Detect which cell encompasses the target text, then output its [X, Y] center coordinate. 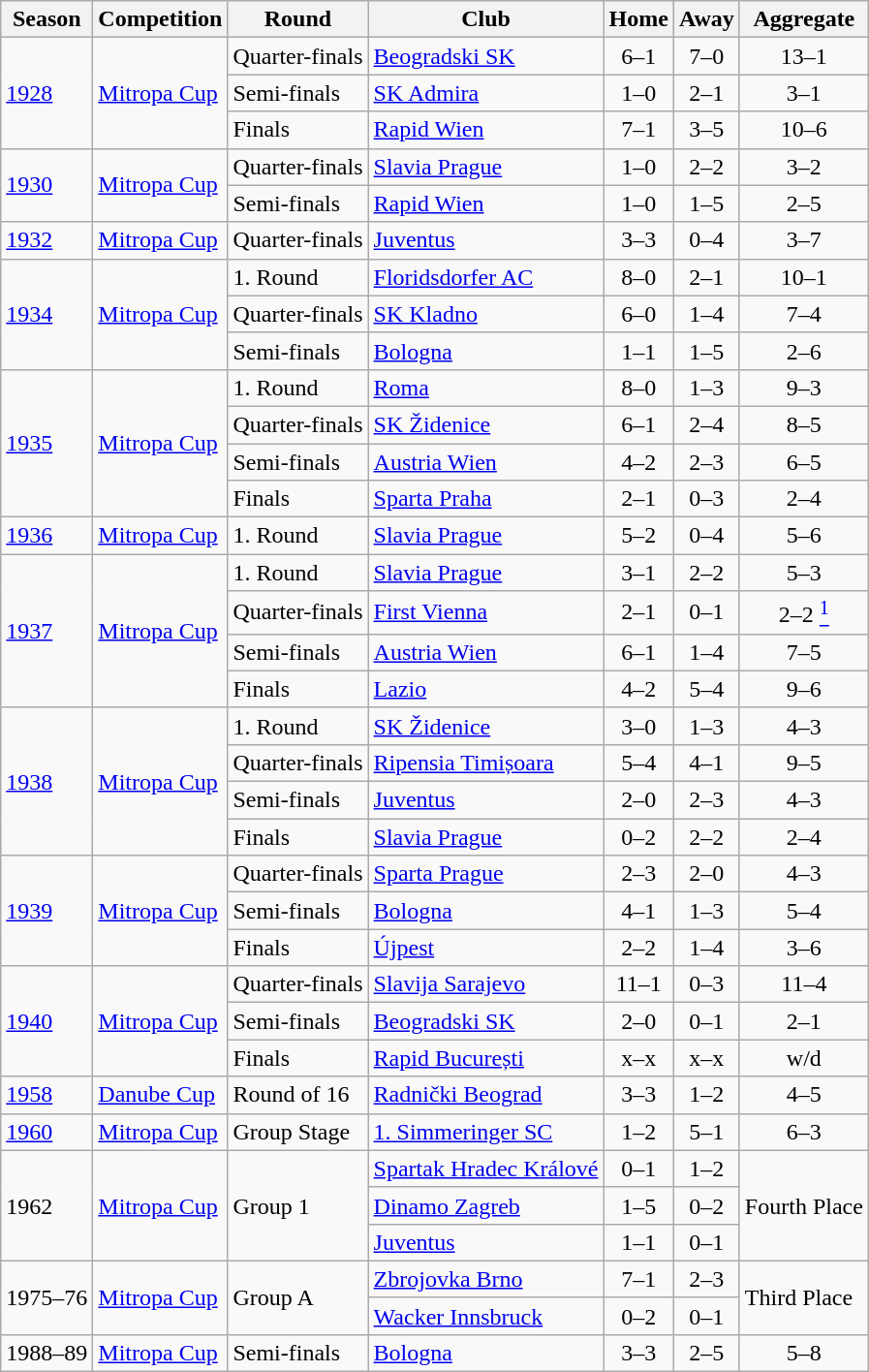
Season [47, 19]
Away [706, 19]
5–6 [804, 536]
Roma [486, 388]
1928 [47, 93]
Slavija Sarajevo [486, 984]
1938 [47, 781]
Zbrojovka Brno [486, 1279]
1934 [47, 314]
1958 [47, 1095]
Third Place [804, 1297]
Ripensia Timișoara [486, 763]
Danube Cup [161, 1095]
2–6 [804, 351]
1988–89 [47, 1353]
1935 [47, 443]
Competition [161, 19]
6–0 [638, 314]
3–7 [804, 240]
6–5 [804, 462]
1939 [47, 911]
1975–76 [47, 1297]
Group Stage [298, 1132]
9–5 [804, 763]
7–4 [804, 314]
9–6 [804, 689]
Wacker Innsbruck [486, 1316]
11–1 [638, 984]
1. Simmeringer SC [486, 1132]
1930 [47, 185]
Group 1 [298, 1205]
3–0 [638, 726]
2–2 1 [804, 612]
SK Kladno [486, 314]
13–1 [804, 56]
Sparta Prague [486, 874]
1962 [47, 1205]
Home [638, 19]
8–5 [804, 424]
SK Admira [486, 93]
1960 [47, 1132]
w/d [804, 1058]
Fourth Place [804, 1205]
1937 [47, 632]
3–6 [804, 948]
5–2 [638, 536]
Floridsdorfer AC [486, 277]
Round of 16 [298, 1095]
Spartak Hradec Králové [486, 1169]
1940 [47, 1021]
1936 [47, 536]
Aggregate [804, 19]
Dinamo Zagreb [486, 1205]
1932 [47, 240]
3–2 [804, 167]
Rapid București [486, 1058]
10–6 [804, 130]
Round [298, 19]
Lazio [486, 689]
11–4 [804, 984]
Sparta Praha [486, 499]
9–3 [804, 388]
Club [486, 19]
Group A [298, 1297]
5–3 [804, 573]
3–5 [706, 130]
7–5 [804, 652]
5–8 [804, 1353]
Radnički Beograd [486, 1095]
7–0 [706, 56]
5–1 [706, 1132]
Újpest [486, 948]
First Vienna [486, 612]
6–3 [804, 1132]
4–5 [804, 1095]
10–1 [804, 277]
